Scan for the cell matching the given text and deliver its [X, Y] coordinate at center. 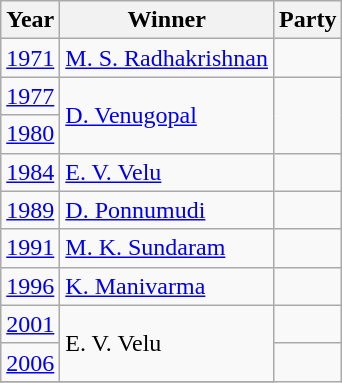
1991 [30, 248]
1996 [30, 286]
1984 [30, 172]
Winner [167, 20]
2001 [30, 324]
2006 [30, 362]
M. K. Sundaram [167, 248]
Party [308, 20]
D. Ponnumudi [167, 210]
1989 [30, 210]
D. Venugopal [167, 115]
M. S. Radhakrishnan [167, 58]
Year [30, 20]
1980 [30, 134]
1977 [30, 96]
1971 [30, 58]
K. Manivarma [167, 286]
